Detect which cell encompasses the target text, then output its [X, Y] center coordinate. 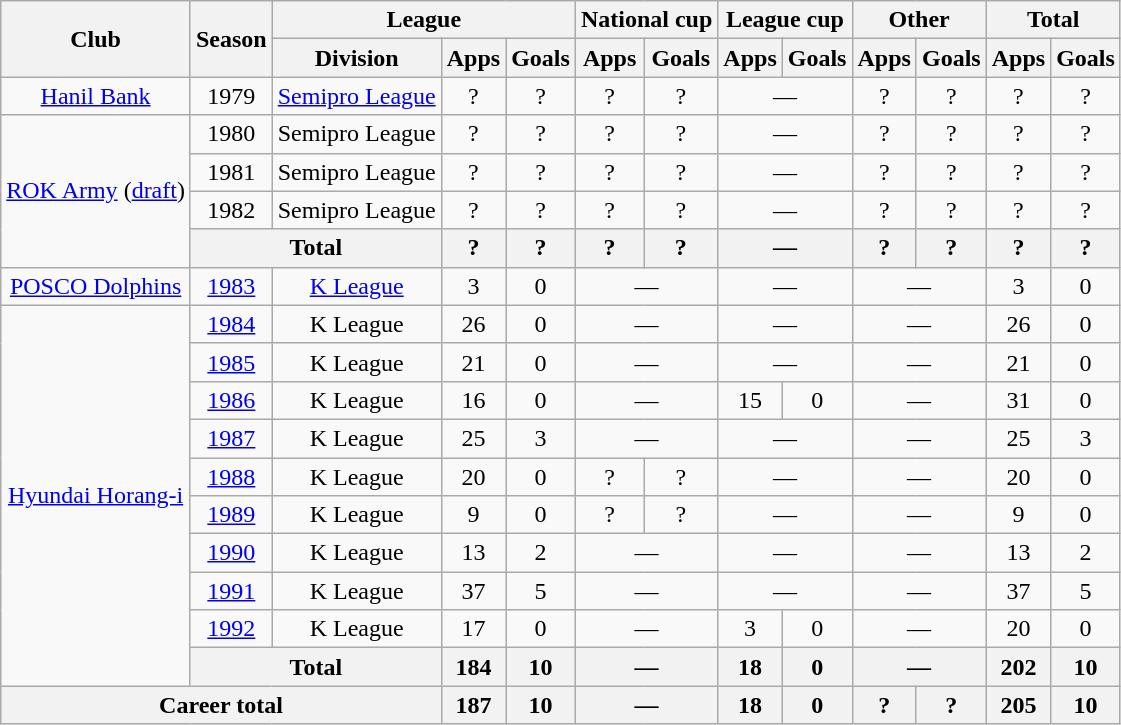
16 [473, 400]
1988 [231, 477]
Season [231, 39]
202 [1018, 667]
1980 [231, 134]
1984 [231, 324]
15 [750, 400]
Hanil Bank [96, 96]
Career total [221, 705]
1986 [231, 400]
17 [473, 629]
League [424, 20]
1991 [231, 591]
Hyundai Horang-i [96, 496]
ROK Army (draft) [96, 191]
205 [1018, 705]
Division [356, 58]
1987 [231, 438]
1990 [231, 553]
1989 [231, 515]
184 [473, 667]
POSCO Dolphins [96, 286]
National cup [646, 20]
Club [96, 39]
1983 [231, 286]
1982 [231, 210]
1979 [231, 96]
Other [919, 20]
1985 [231, 362]
1981 [231, 172]
31 [1018, 400]
League cup [785, 20]
187 [473, 705]
1992 [231, 629]
